Determine the [x, y] coordinate at the center of the cell enclosing the given text.  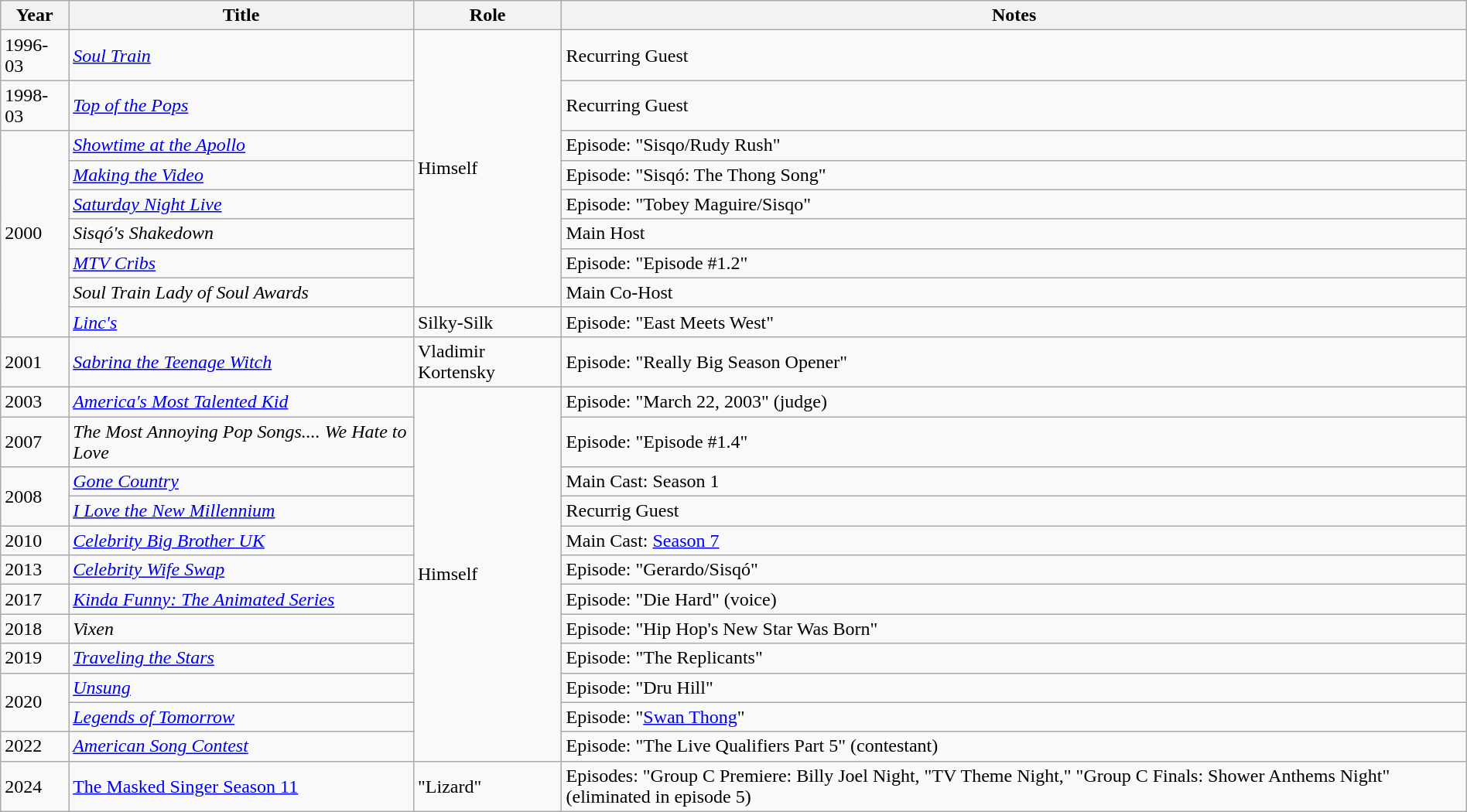
I Love the New Millennium [241, 511]
Episode: "Sisqo/Rudy Rush" [1014, 145]
1998-03 [35, 105]
Soul Train Lady of Soul Awards [241, 292]
Main Cast: Season 7 [1014, 541]
2024 [35, 786]
Celebrity Wife Swap [241, 570]
Linc's [241, 322]
2007 [35, 441]
Unsung [241, 687]
Soul Train [241, 56]
Episode: "Gerardo/Sisqó" [1014, 570]
Recurrig Guest [1014, 511]
1996-03 [35, 56]
2013 [35, 570]
2008 [35, 496]
Episode: "Hip Hop's New Star Was Born" [1014, 629]
Showtime at the Apollo [241, 145]
Celebrity Big Brother UK [241, 541]
2001 [35, 362]
Sabrina the Teenage Witch [241, 362]
Episode: "Dru Hill" [1014, 687]
Gone Country [241, 482]
Episode: "Swan Thong" [1014, 717]
Kinda Funny: The Animated Series [241, 599]
Episode: "Die Hard" (voice) [1014, 599]
Saturday Night Live [241, 204]
Main Host [1014, 234]
American Song Contest [241, 746]
Vladimir Kortensky [487, 362]
2022 [35, 746]
The Most Annoying Pop Songs.... We Hate to Love [241, 441]
Top of the Pops [241, 105]
Episode: "Sisqó: The Thong Song" [1014, 175]
Year [35, 15]
Episode: "Tobey Maguire/Sisqo" [1014, 204]
2017 [35, 599]
"Lizard" [487, 786]
Legends of Tomorrow [241, 717]
2003 [35, 401]
Traveling the Stars [241, 658]
2018 [35, 629]
2000 [35, 234]
Title [241, 15]
Episodes: "Group C Premiere: Billy Joel Night, "TV Theme Night," "Group C Finals: Shower Anthems Night" (eliminated in episode 5) [1014, 786]
Silky-Silk [487, 322]
MTV Cribs [241, 263]
2019 [35, 658]
Role [487, 15]
Sisqó's Shakedown [241, 234]
America's Most Talented Kid [241, 401]
Episode: "Episode #1.4" [1014, 441]
Episode: "Really Big Season Opener" [1014, 362]
Main Cast: Season 1 [1014, 482]
Vixen [241, 629]
Episode: "Episode #1.2" [1014, 263]
Notes [1014, 15]
Episode: "The Live Qualifiers Part 5" (contestant) [1014, 746]
Episode: "East Meets West" [1014, 322]
The Masked Singer Season 11 [241, 786]
Main Co-Host [1014, 292]
2010 [35, 541]
Episode: "The Replicants" [1014, 658]
Episode: "March 22, 2003" (judge) [1014, 401]
2020 [35, 702]
Making the Video [241, 175]
